Detect which cell encompasses the target text, then output its [x, y] center coordinate. 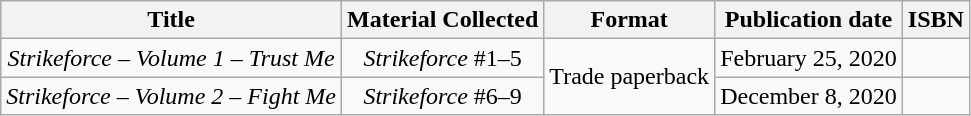
Strikeforce – Volume 1 – Trust Me [172, 58]
Strikeforce #1–5 [443, 58]
February 25, 2020 [809, 58]
December 8, 2020 [809, 96]
Material Collected [443, 20]
ISBN [936, 20]
Strikeforce – Volume 2 – Fight Me [172, 96]
Publication date [809, 20]
Title [172, 20]
Format [630, 20]
Strikeforce #6–9 [443, 96]
Trade paperback [630, 77]
